Return the [x, y] coordinate for the center point of the cell that contains the specified text.  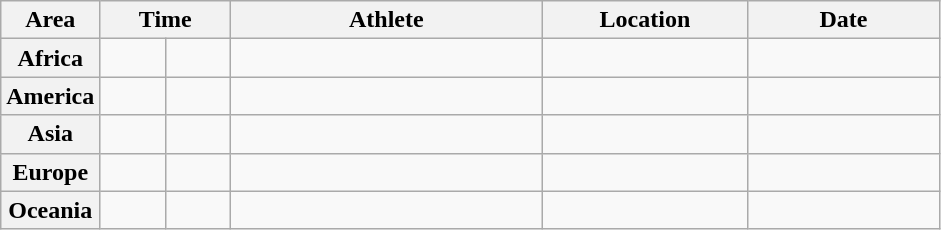
Africa [50, 58]
Asia [50, 134]
America [50, 96]
Area [50, 20]
Time [166, 20]
Date [844, 20]
Oceania [50, 210]
Athlete [386, 20]
Europe [50, 172]
Location [645, 20]
